Determine the [X, Y] coordinate at the center of the cell enclosing the given text.  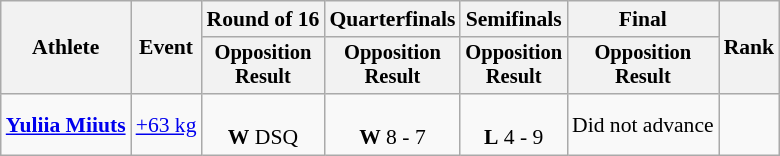
Event [166, 48]
+63 kg [166, 124]
Round of 16 [264, 19]
Did not advance [643, 124]
W DSQ [264, 124]
L 4 - 9 [514, 124]
Final [643, 19]
Yuliia Miiuts [66, 124]
Quarterfinals [392, 19]
Rank [750, 48]
W 8 - 7 [392, 124]
Semifinals [514, 19]
Athlete [66, 48]
